Capture the cell that displays the provided text and extract its [X, Y] central coordinate. 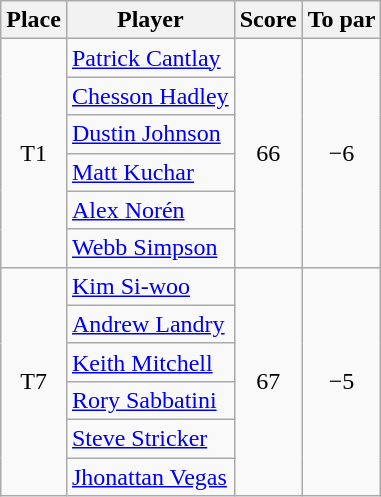
Andrew Landry [150, 324]
Keith Mitchell [150, 362]
Steve Stricker [150, 438]
Player [150, 20]
Dustin Johnson [150, 134]
−6 [342, 153]
Kim Si-woo [150, 286]
Place [34, 20]
Alex Norén [150, 210]
Rory Sabbatini [150, 400]
Matt Kuchar [150, 172]
Webb Simpson [150, 248]
To par [342, 20]
Chesson Hadley [150, 96]
67 [268, 381]
66 [268, 153]
Score [268, 20]
T7 [34, 381]
Patrick Cantlay [150, 58]
T1 [34, 153]
−5 [342, 381]
Jhonattan Vegas [150, 477]
